Search for the cell housing the specified text and yield its (X, Y) center coordinate. 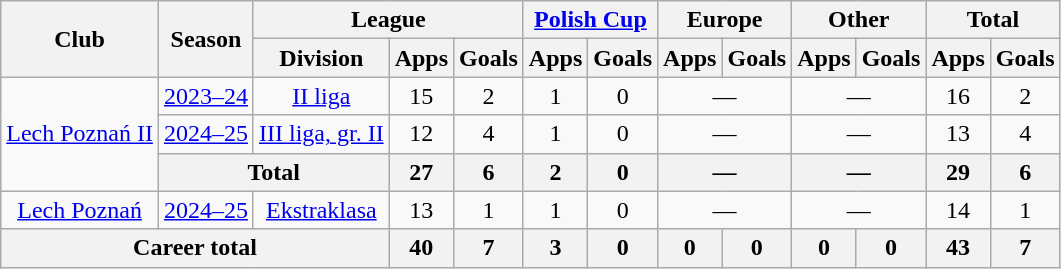
Season (206, 39)
Ekstraklasa (321, 210)
League (388, 20)
12 (421, 134)
29 (958, 172)
III liga, gr. II (321, 134)
Lech Poznań (80, 210)
43 (958, 248)
27 (421, 172)
3 (555, 248)
Other (859, 20)
Polish Cup (590, 20)
15 (421, 96)
II liga (321, 96)
40 (421, 248)
Division (321, 58)
14 (958, 210)
Lech Poznań II (80, 134)
2023–24 (206, 96)
Career total (195, 248)
Club (80, 39)
Europe (725, 20)
16 (958, 96)
